Detect which cell encompasses the target text, then output its [X, Y] center coordinate. 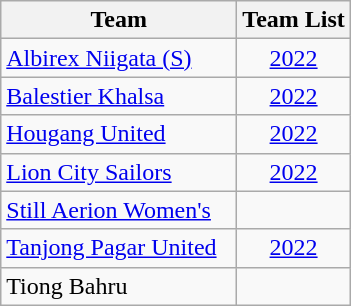
Lion City Sailors [119, 172]
Tanjong Pagar United [119, 248]
Still Aerion Women's [119, 210]
Team [119, 20]
Albirex Niigata (S) [119, 58]
Team List [294, 20]
Balestier Khalsa [119, 96]
Hougang United [119, 134]
Tiong Bahru [119, 286]
